Pinpoint the cell where the given text exists, returning its [X, Y] midpoint coordinate. 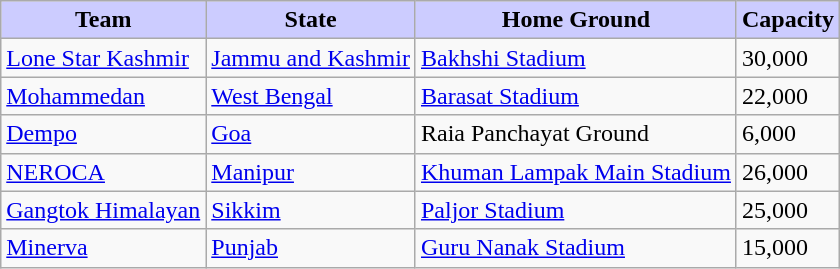
Paljor Stadium [576, 210]
Khuman Lampak Main Stadium [576, 172]
Team [104, 20]
NEROCA [104, 172]
Guru Nanak Stadium [576, 248]
Goa [311, 134]
West Bengal [311, 96]
Jammu and Kashmir [311, 58]
Sikkim [311, 210]
Lone Star Kashmir [104, 58]
Raia Panchayat Ground [576, 134]
Bakhshi Stadium [576, 58]
26,000 [788, 172]
State [311, 20]
6,000 [788, 134]
25,000 [788, 210]
15,000 [788, 248]
Gangtok Himalayan [104, 210]
22,000 [788, 96]
Dempo [104, 134]
Barasat Stadium [576, 96]
Manipur [311, 172]
Capacity [788, 20]
Punjab [311, 248]
Mohammedan [104, 96]
Minerva [104, 248]
Home Ground [576, 20]
30,000 [788, 58]
